Pinpoint the cell where the given text exists, returning its [x, y] midpoint coordinate. 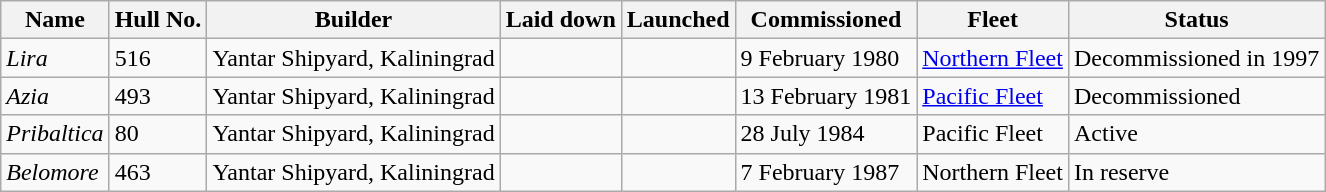
Hull No. [158, 20]
Decommissioned in 1997 [1196, 58]
493 [158, 96]
Builder [354, 20]
9 February 1980 [826, 58]
Pribaltica [55, 134]
Launched [678, 20]
Lira [55, 58]
In reserve [1196, 172]
Status [1196, 20]
Decommissioned [1196, 96]
Laid down [560, 20]
Fleet [993, 20]
Azia [55, 96]
516 [158, 58]
Commissioned [826, 20]
Active [1196, 134]
80 [158, 134]
13 February 1981 [826, 96]
7 February 1987 [826, 172]
463 [158, 172]
28 July 1984 [826, 134]
Name [55, 20]
Belomore [55, 172]
